Detect which cell encompasses the target text, then output its [X, Y] center coordinate. 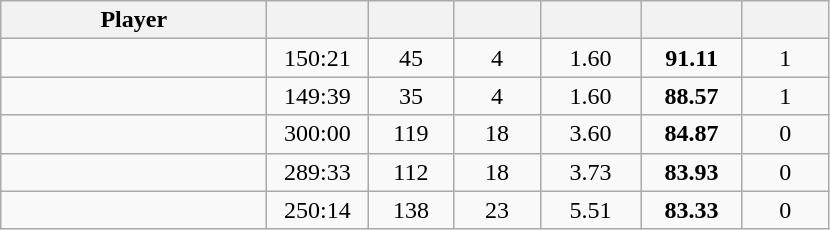
5.51 [590, 210]
150:21 [318, 58]
91.11 [692, 58]
35 [411, 96]
119 [411, 134]
300:00 [318, 134]
84.87 [692, 134]
83.93 [692, 172]
Player [134, 20]
3.73 [590, 172]
149:39 [318, 96]
23 [497, 210]
83.33 [692, 210]
289:33 [318, 172]
138 [411, 210]
88.57 [692, 96]
112 [411, 172]
250:14 [318, 210]
3.60 [590, 134]
45 [411, 58]
